Search for the cell housing the specified text and yield its [x, y] center coordinate. 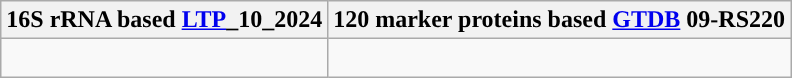
120 marker proteins based GTDB 09-RS220 [560, 20]
16S rRNA based LTP_10_2024 [164, 20]
